Capture the cell that displays the provided text and extract its [x, y] central coordinate. 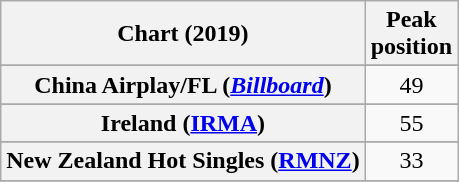
China Airplay/FL (Billboard) [183, 85]
Chart (2019) [183, 34]
New Zealand Hot Singles (RMNZ) [183, 161]
33 [411, 161]
55 [411, 123]
Peakposition [411, 34]
49 [411, 85]
Ireland (IRMA) [183, 123]
